Return the [x, y] coordinate for the center point of the cell that contains the specified text.  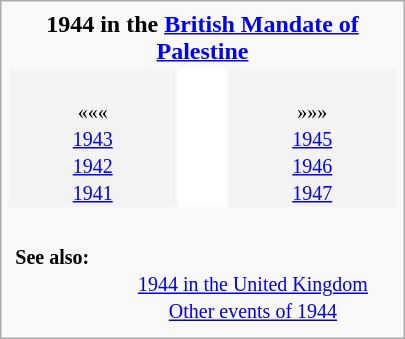
«««194319421941 [92, 138]
1944 in the United KingdomOther events of 1944 [254, 284]
See also: [60, 284]
»»»194519461947 [312, 138]
See also: 1944 in the United KingdomOther events of 1944 [202, 270]
1944 in the British Mandate of Palestine [202, 38]
